Pinpoint the cell where the given text exists, returning its (X, Y) midpoint coordinate. 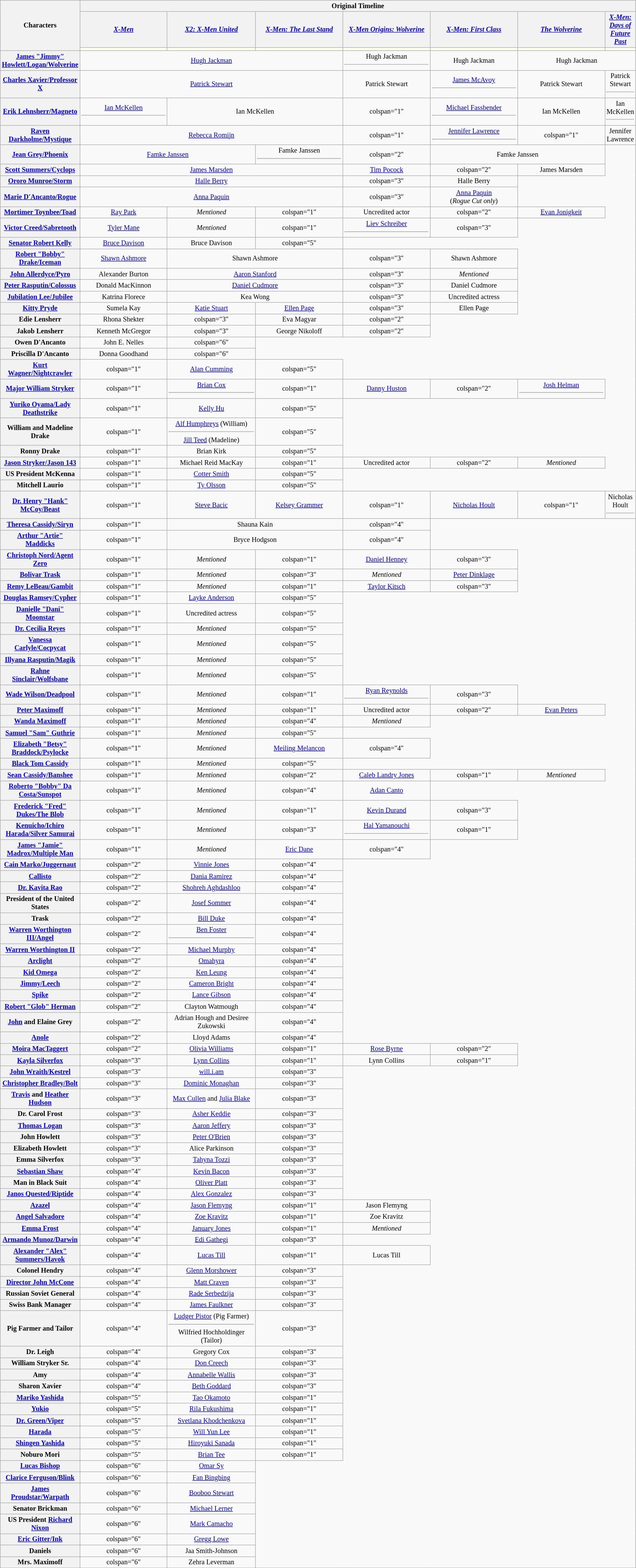
Bolivar Trask (40, 575)
Donna Goodhand (124, 354)
Yukio (40, 1409)
Matt Craven (211, 1282)
Taylor Kitsch (387, 586)
Priscilla D'Ancanto (40, 354)
Jason Stryker/Jason 143 (40, 463)
James "Jimmy" Howlett/Logan/Wolverine (40, 60)
Warren Worthington III/Angel (40, 934)
Jubilation Lee/Jubilee (40, 297)
Brian Tee (211, 1454)
Liev Schreiber (387, 227)
Ty Olsson (211, 485)
Alex Gonzalez (211, 1194)
Kid Omega (40, 972)
Dr. Kavita Rao (40, 887)
Illyana Rasputin/Magik (40, 660)
Kurt Wagner/Nightcrawler (40, 369)
Mrs. Maximoff (40, 1562)
X-Men (124, 30)
Russian Soviet General (40, 1293)
Marie D'Ancanto/Rogue (40, 197)
Kayla Silverfox (40, 1060)
Theresa Cassidy/Siryn (40, 524)
Josef Sommer (211, 903)
Man in Black Suit (40, 1182)
Ludger Pistor (Pig Farmer)Wilfried Hochholdinger (Tailor) (211, 1329)
Vanessa Carlyle/Cocpycat (40, 644)
Sharon Xavier (40, 1386)
Glenn Morshower (211, 1271)
Ronny Drake (40, 451)
Sumela Kay (124, 308)
William and Madeline Drake (40, 431)
Alice Parkinson (211, 1148)
Emma Silverfox (40, 1160)
Annabelle Wallis (211, 1375)
Kelsey Grammer (299, 505)
Zehra Leverman (211, 1562)
Edie Lensherr (40, 319)
Daniels (40, 1551)
Bill Duke (211, 919)
Michael Reid MacKay (211, 463)
Alf Humphreys (William)Jill Teed (Madeline) (211, 431)
Characters (40, 25)
X-Men: First Class (474, 30)
Elizabeth "Betsy" Braddock/Psylocke (40, 748)
Peter Rasputin/Colossus (40, 285)
John Wraith/Kestrel (40, 1072)
Rila Fukushima (211, 1409)
Douglas Ramsey/Cypher (40, 597)
Booboo Stewart (211, 1493)
Mark Camacho (211, 1524)
Tahyna Tozzi (211, 1160)
Peter Maximoff (40, 710)
Clarice Ferguson/Blink (40, 1477)
Bryce Hodgson (255, 540)
Angel Salvadore (40, 1217)
Arthur "Artie" Maddicks (40, 540)
Colonel Hendry (40, 1271)
Kelly Hu (211, 408)
Peter Dinklage (474, 575)
Beth Goddard (211, 1386)
Remy LeBeau/Gambit (40, 586)
Elizabeth Howlett (40, 1148)
Emma Frost (40, 1228)
X2: X-Men United (211, 30)
John E. Nelles (124, 342)
Vinnie Jones (211, 865)
Christopher Bradley/Bolt (40, 1083)
Kea Wong (255, 297)
Moira MacTaggert (40, 1049)
Edi Gathegi (211, 1240)
Charles Xavier/Professor X (40, 84)
Eric Dane (299, 849)
James "Jamie" Madrox/Multiple Man (40, 849)
The Wolverine (561, 30)
Sean Cassidy/Banshee (40, 775)
Omar Sy (211, 1466)
Daniel Henney (387, 559)
Rade Serbedzija (211, 1293)
Brian Kirk (211, 451)
Senator Robert Kelly (40, 243)
Olivia Williams (211, 1049)
Thomas Logan (40, 1125)
Anole (40, 1037)
Dania Ramirez (211, 876)
Dr. Leigh (40, 1352)
Dominic Monaghan (211, 1083)
Major William Stryker (40, 389)
X-Men Origins: Wolverine (387, 30)
Erik Lehnsherr/Magneto (40, 111)
Donald MacKinnon (124, 285)
Anna Paquin (211, 197)
Janos Quested/Riptide (40, 1194)
Amy (40, 1375)
Kitty Pryde (40, 308)
Lance Gibson (211, 995)
Anna Paquin(Rogue Cut only) (474, 197)
Asher Keddie (211, 1114)
Dr. Cecilia Reyes (40, 629)
Ray Park (124, 212)
X-Men: Days of Future Past (620, 30)
John and Elaine Grey (40, 1022)
Aaron Stanford (255, 274)
Harada (40, 1432)
will.i.am (211, 1072)
Brian Cox (211, 389)
Callisto (40, 876)
Alexander "Alex" Summers/Havok (40, 1255)
Alan Cumming (211, 369)
Ben Foster (211, 934)
Frederick "Fred" Dukes/The Blob (40, 810)
Svetlana Khodchenkova (211, 1420)
Gregory Cox (211, 1352)
Peter O'Brien (211, 1137)
Samuel "Sam" Guthrie (40, 733)
Tao Okamoto (211, 1397)
Eva Magyar (299, 319)
Shohreh Aghdashloo (211, 887)
Ororo Munroe/Storm (40, 181)
Rose Byrne (387, 1049)
James Proudstar/Warpath (40, 1493)
Kenuicho/Ichiro Harada/Silver Samurai (40, 830)
Mariko Yashida (40, 1397)
Rebecca Romijn (211, 135)
Arclight (40, 961)
Wanda Maximoff (40, 721)
Aaron Jeffery (211, 1125)
Michael Fassbender (474, 111)
Max Cullen and Julia Blake (211, 1099)
Victor Creed/Sabretooth (40, 227)
Azazel (40, 1206)
Rahne Sinclair/Wolfsbane (40, 675)
Warren Worthington II (40, 949)
Meiling Melancon (299, 748)
Robert "Glob" Herman (40, 1006)
Pig Farmer and Tailor (40, 1329)
Ken Leung (211, 972)
Eric Gitter/Ink (40, 1539)
Adrian Hough and Desiree Zukowski (211, 1022)
Caleb Landry Jones (387, 775)
John Howlett (40, 1137)
Tim Pocock (387, 170)
Jaa Smith-Johnson (211, 1551)
Scott Summers/Cyclops (40, 170)
Lucas Bishop (40, 1466)
Senator Brickman (40, 1508)
Hiroyuki Sanada (211, 1443)
Ryan Reynolds (387, 694)
Danny Huston (387, 389)
Lloyd Adams (211, 1037)
James Faulkner (211, 1305)
Armando Munoz/Darwin (40, 1240)
Clayton Watmough (211, 1006)
Gregg Lowe (211, 1539)
Noburo Mori (40, 1454)
Shingen Yashida (40, 1443)
Evan Jonigkeit (561, 212)
George Nikoloff (299, 331)
Oliver Platt (211, 1182)
Will Yun Lee (211, 1432)
Original Timeline (358, 6)
Rhona Shekter (124, 319)
John Allerdyce/Pyro (40, 274)
Adan Canto (387, 790)
Cain Marko/Juggernaut (40, 865)
Raven Darkholme/Mystique (40, 135)
Christoph Nord/Agent Zero (40, 559)
Jakob Lensherr (40, 331)
Cameron Bright (211, 984)
Kevin Durand (387, 810)
Kevin Bacon (211, 1171)
Director John McCone (40, 1282)
January Jones (211, 1228)
Michael Murphy (211, 949)
Omahyra (211, 961)
US President Richard Nixon (40, 1524)
Yuriko Oyama/Lady Deathstrike (40, 408)
Hal Yamanouchi (387, 830)
Jimmy/Leech (40, 984)
Evan Peters (561, 710)
Cotter Smith (211, 474)
Dr. Carol Frost (40, 1114)
President of the United States (40, 903)
James McAvoy (474, 84)
Robert "Bobby" Drake/Iceman (40, 258)
Layke Anderson (211, 597)
Dr. Henry "Hank" McCoy/Beast (40, 505)
Danielle "Dani" Moonstar (40, 613)
X-Men: The Last Stand (299, 30)
Trask (40, 919)
Mitchell Laurio (40, 485)
Alexander Burton (124, 274)
Tyler Mane (124, 227)
Josh Helman (561, 389)
US President McKenna (40, 474)
Roberto "Bobby" Da Costa/Sunspot (40, 790)
Swiss Bank Manager (40, 1305)
Michael Lerner (211, 1508)
Mortimer Toynbee/Toad (40, 212)
Fan Bingbing (211, 1477)
Sebastian Shaw (40, 1171)
Black Tom Cassidy (40, 764)
Shauna Kain (255, 524)
Kenneth McGregor (124, 331)
Dr. Green/Viper (40, 1420)
Owen D'Ancanto (40, 342)
William Stryker Sr. (40, 1363)
Steve Bacic (211, 505)
Jean Grey/Phoenix (40, 155)
Katrina Florece (124, 297)
Wade Wilson/Deadpool (40, 694)
Travis and Heather Hudson (40, 1099)
Spike (40, 995)
Don Creech (211, 1363)
Katie Stuart (211, 308)
